Provide the [X, Y] coordinate of the cell's center where the given text is located.  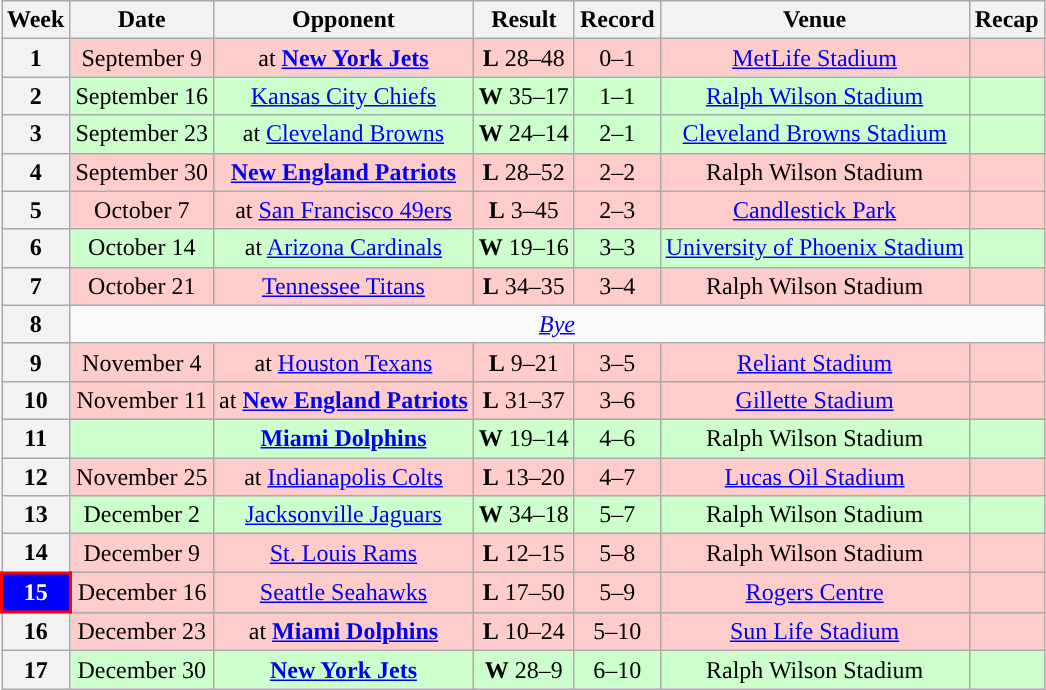
2 [36, 96]
December 16 [142, 592]
5–9 [617, 592]
2–1 [617, 134]
W 35–17 [524, 96]
L 17–50 [524, 592]
6 [36, 248]
Jacksonville Jaguars [344, 515]
11 [36, 438]
December 30 [142, 670]
5–10 [617, 632]
12 [36, 477]
New York Jets [344, 670]
W 19–14 [524, 438]
4 [36, 172]
3–5 [617, 362]
at Miami Dolphins [344, 632]
Result [524, 20]
5 [36, 210]
September 30 [142, 172]
September 23 [142, 134]
L 10–24 [524, 632]
2–3 [617, 210]
L 9–21 [524, 362]
2–2 [617, 172]
14 [36, 554]
at Arizona Cardinals [344, 248]
November 25 [142, 477]
W 19–16 [524, 248]
L 12–15 [524, 554]
at Cleveland Browns [344, 134]
16 [36, 632]
4–7 [617, 477]
Cleveland Browns Stadium [814, 134]
L 31–37 [524, 400]
7 [36, 286]
L 34–35 [524, 286]
October 14 [142, 248]
November 11 [142, 400]
0–1 [617, 58]
6–10 [617, 670]
15 [36, 592]
8 [36, 324]
Tennessee Titans [344, 286]
December 2 [142, 515]
3–6 [617, 400]
Kansas City Chiefs [344, 96]
Reliant Stadium [814, 362]
November 4 [142, 362]
Gillette Stadium [814, 400]
Opponent [344, 20]
Miami Dolphins [344, 438]
9 [36, 362]
Seattle Seahawks [344, 592]
St. Louis Rams [344, 554]
3–3 [617, 248]
Venue [814, 20]
10 [36, 400]
W 24–14 [524, 134]
Recap [1006, 20]
September 9 [142, 58]
at New England Patriots [344, 400]
October 21 [142, 286]
Candlestick Park [814, 210]
Week [36, 20]
at Indianapolis Colts [344, 477]
17 [36, 670]
L 13–20 [524, 477]
at New York Jets [344, 58]
December 9 [142, 554]
W 28–9 [524, 670]
W 34–18 [524, 515]
Rogers Centre [814, 592]
Lucas Oil Stadium [814, 477]
5–7 [617, 515]
December 23 [142, 632]
3–4 [617, 286]
L 28–52 [524, 172]
L 3–45 [524, 210]
University of Phoenix Stadium [814, 248]
Bye [557, 324]
5–8 [617, 554]
October 7 [142, 210]
1 [36, 58]
MetLife Stadium [814, 58]
New England Patriots [344, 172]
at Houston Texans [344, 362]
L 28–48 [524, 58]
4–6 [617, 438]
Date [142, 20]
Sun Life Stadium [814, 632]
Record [617, 20]
13 [36, 515]
1–1 [617, 96]
at San Francisco 49ers [344, 210]
3 [36, 134]
September 16 [142, 96]
